From the cell containing the given text, extract its center point as [X, Y] coordinate. 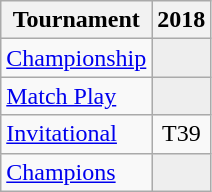
T39 [182, 134]
Match Play [76, 96]
Championship [76, 58]
2018 [182, 20]
Invitational [76, 134]
Tournament [76, 20]
Champions [76, 172]
